Determine the [x, y] coordinate at the center of the cell enclosing the given text.  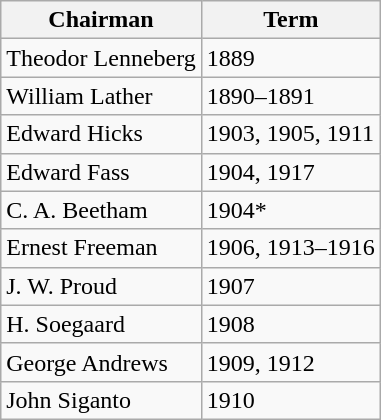
Theodor Lenneberg [102, 58]
Chairman [102, 20]
1907 [290, 286]
Ernest Freeman [102, 248]
1890–1891 [290, 96]
1909, 1912 [290, 362]
C. A. Beetham [102, 210]
Edward Fass [102, 172]
1904, 1917 [290, 172]
1889 [290, 58]
Edward Hicks [102, 134]
Term [290, 20]
William Lather [102, 96]
1904* [290, 210]
George Andrews [102, 362]
1910 [290, 400]
1908 [290, 324]
1903, 1905, 1911 [290, 134]
1906, 1913–1916 [290, 248]
John Siganto [102, 400]
J. W. Proud [102, 286]
H. Soegaard [102, 324]
